Find where the given text appears and provide that cell's center as [X, Y] coordinate. 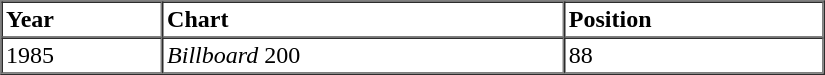
88 [694, 56]
1985 [82, 56]
Year [82, 20]
Chart [364, 20]
Billboard 200 [364, 56]
Position [694, 20]
